Output the (x, y) coordinate of the center of the cell containing the given text.  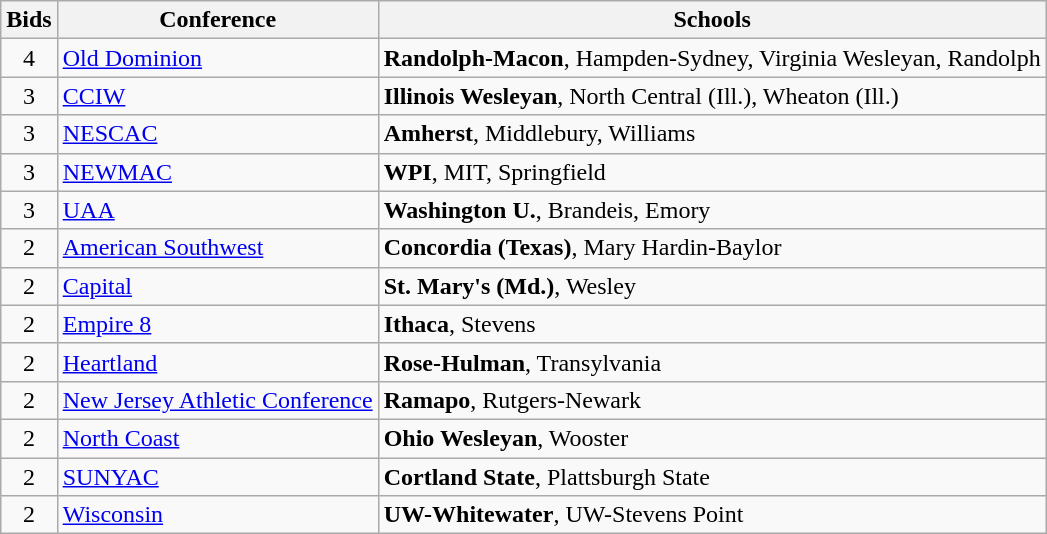
UW-Whitewater, UW-Stevens Point (712, 515)
American Southwest (218, 248)
Concordia (Texas), Mary Hardin-Baylor (712, 248)
NEWMAC (218, 172)
Empire 8 (218, 324)
NESCAC (218, 134)
Bids (29, 20)
Randolph-Macon, Hampden-Sydney, Virginia Wesleyan, Randolph (712, 58)
Conference (218, 20)
Ithaca, Stevens (712, 324)
4 (29, 58)
UAA (218, 210)
Amherst, Middlebury, Williams (712, 134)
Schools (712, 20)
Ramapo, Rutgers-Newark (712, 400)
Cortland State, Plattsburgh State (712, 477)
New Jersey Athletic Conference (218, 400)
Capital (218, 286)
SUNYAC (218, 477)
Heartland (218, 362)
Rose-Hulman, Transylvania (712, 362)
Ohio Wesleyan, Wooster (712, 438)
Wisconsin (218, 515)
Washington U., Brandeis, Emory (712, 210)
St. Mary's (Md.), Wesley (712, 286)
CCIW (218, 96)
North Coast (218, 438)
Old Dominion (218, 58)
Illinois Wesleyan, North Central (Ill.), Wheaton (Ill.) (712, 96)
WPI, MIT, Springfield (712, 172)
